From the cell containing the given text, extract its center point as [x, y] coordinate. 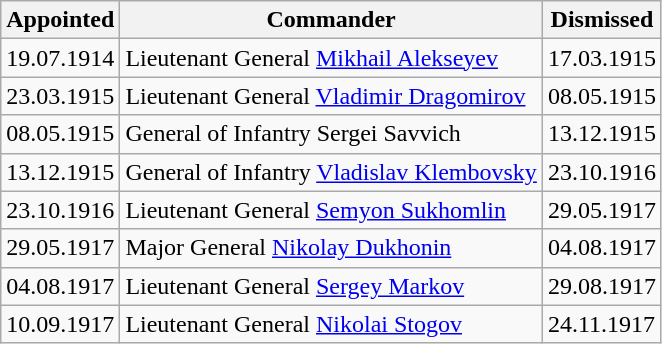
Lieutenant General Vladimir Dragomirov [332, 96]
Lieutenant General Semyon Sukhomlin [332, 210]
Appointed [60, 20]
Lieutenant General Mikhail Alekseyev [332, 58]
Lieutenant General Sergey Markov [332, 286]
10.09.1917 [60, 324]
23.03.1915 [60, 96]
Dismissed [602, 20]
Major General Nikolay Dukhonin [332, 248]
General of Infantry Sergei Savvich [332, 134]
Lieutenant General Nikolai Stogov [332, 324]
17.03.1915 [602, 58]
24.11.1917 [602, 324]
General of Infantry Vladislav Klembovsky [332, 172]
29.08.1917 [602, 286]
Commander [332, 20]
19.07.1914 [60, 58]
